Provide the (x, y) coordinate of the cell's center where the given text is located.  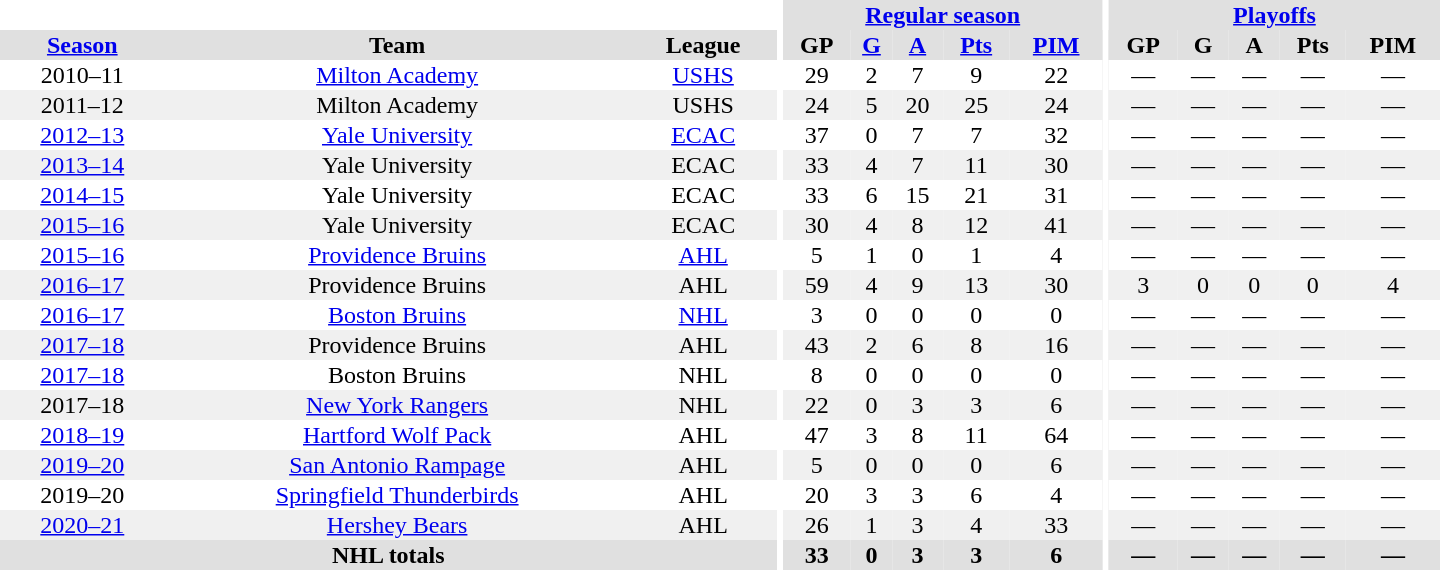
64 (1056, 435)
2018–19 (82, 435)
16 (1056, 345)
San Antonio Rampage (398, 465)
2014–15 (82, 195)
32 (1056, 135)
29 (816, 75)
43 (816, 345)
31 (1056, 195)
Team (398, 45)
2010–11 (82, 75)
Regular season (942, 15)
21 (976, 195)
NHL totals (388, 555)
15 (918, 195)
New York Rangers (398, 405)
Playoffs (1274, 15)
59 (816, 285)
Hershey Bears (398, 525)
41 (1056, 225)
47 (816, 435)
Hartford Wolf Pack (398, 435)
13 (976, 285)
Springfield Thunderbirds (398, 495)
2013–14 (82, 165)
2020–21 (82, 525)
Season (82, 45)
2012–13 (82, 135)
25 (976, 105)
37 (816, 135)
26 (816, 525)
12 (976, 225)
2011–12 (82, 105)
League (704, 45)
